Detect which cell encompasses the target text, then output its [X, Y] center coordinate. 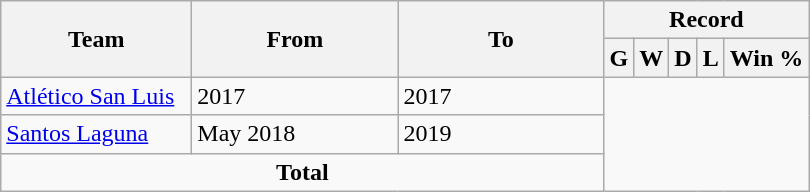
2019 [501, 134]
Record [706, 20]
May 2018 [295, 134]
Total [302, 172]
W [652, 58]
L [710, 58]
Win % [766, 58]
D [683, 58]
Atlético San Luis [96, 96]
Team [96, 39]
G [619, 58]
From [295, 39]
To [501, 39]
Santos Laguna [96, 134]
